Extract the [X, Y] coordinate from the center of the cell holding the provided text.  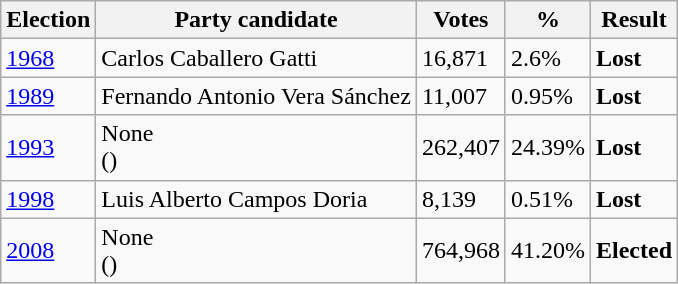
Luis Alberto Campos Doria [256, 199]
1989 [48, 96]
41.20% [548, 250]
% [548, 20]
24.39% [548, 148]
Elected [634, 250]
Result [634, 20]
0.51% [548, 199]
Election [48, 20]
1968 [48, 58]
Votes [460, 20]
16,871 [460, 58]
11,007 [460, 96]
Party candidate [256, 20]
1998 [48, 199]
764,968 [460, 250]
Fernando Antonio Vera Sánchez [256, 96]
2.6% [548, 58]
Carlos Caballero Gatti [256, 58]
8,139 [460, 199]
2008 [48, 250]
1993 [48, 148]
262,407 [460, 148]
0.95% [548, 96]
